Extract the (x, y) coordinate from the center of the cell holding the provided text.  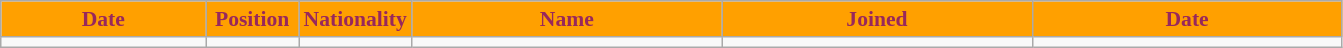
Position (252, 19)
Nationality (354, 19)
Name (567, 19)
Joined (877, 19)
